From the cell containing the given text, extract its center point as (X, Y) coordinate. 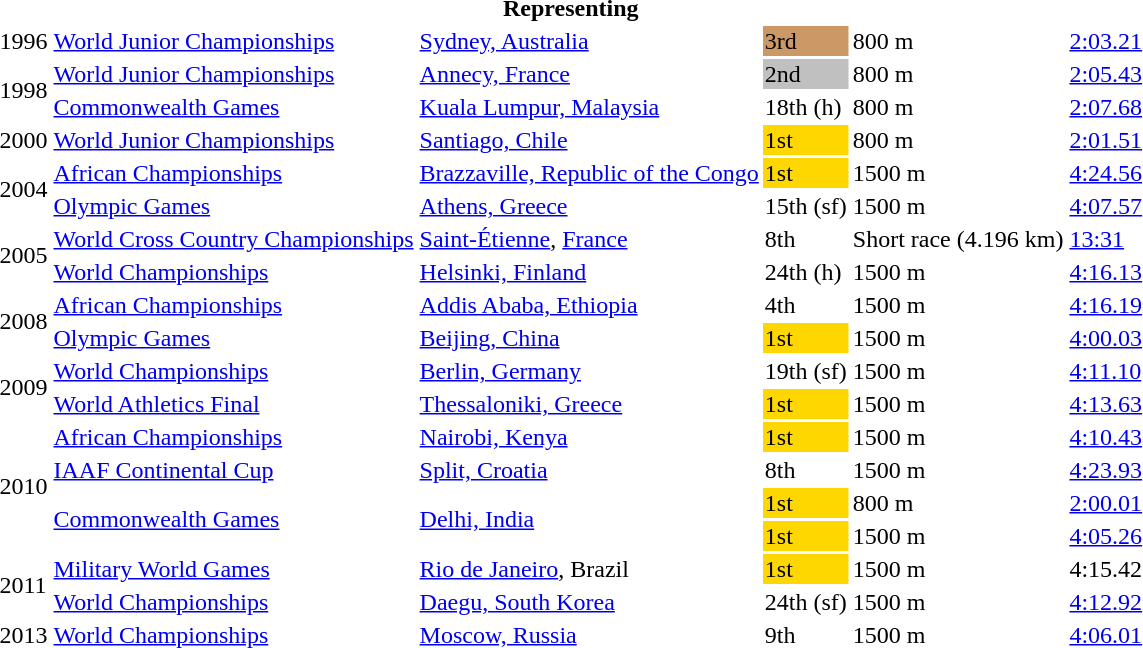
Annecy, France (589, 74)
World Athletics Final (234, 404)
World Cross Country Championships (234, 239)
Split, Croatia (589, 470)
18th (h) (806, 107)
Santiago, Chile (589, 140)
Saint-Étienne, France (589, 239)
Beijing, China (589, 338)
Kuala Lumpur, Malaysia (589, 107)
Nairobi, Kenya (589, 437)
Daegu, South Korea (589, 602)
Addis Ababa, Ethiopia (589, 305)
4th (806, 305)
15th (sf) (806, 206)
Rio de Janeiro, Brazil (589, 569)
Athens, Greece (589, 206)
Sydney, Australia (589, 41)
IAAF Continental Cup (234, 470)
Helsinki, Finland (589, 272)
24th (h) (806, 272)
24th (sf) (806, 602)
Military World Games (234, 569)
3rd (806, 41)
2nd (806, 74)
19th (sf) (806, 371)
Short race (4.196 km) (958, 239)
Delhi, India (589, 520)
Berlin, Germany (589, 371)
Thessaloniki, Greece (589, 404)
Brazzaville, Republic of the Congo (589, 173)
